From the cell containing the given text, extract its center point as [x, y] coordinate. 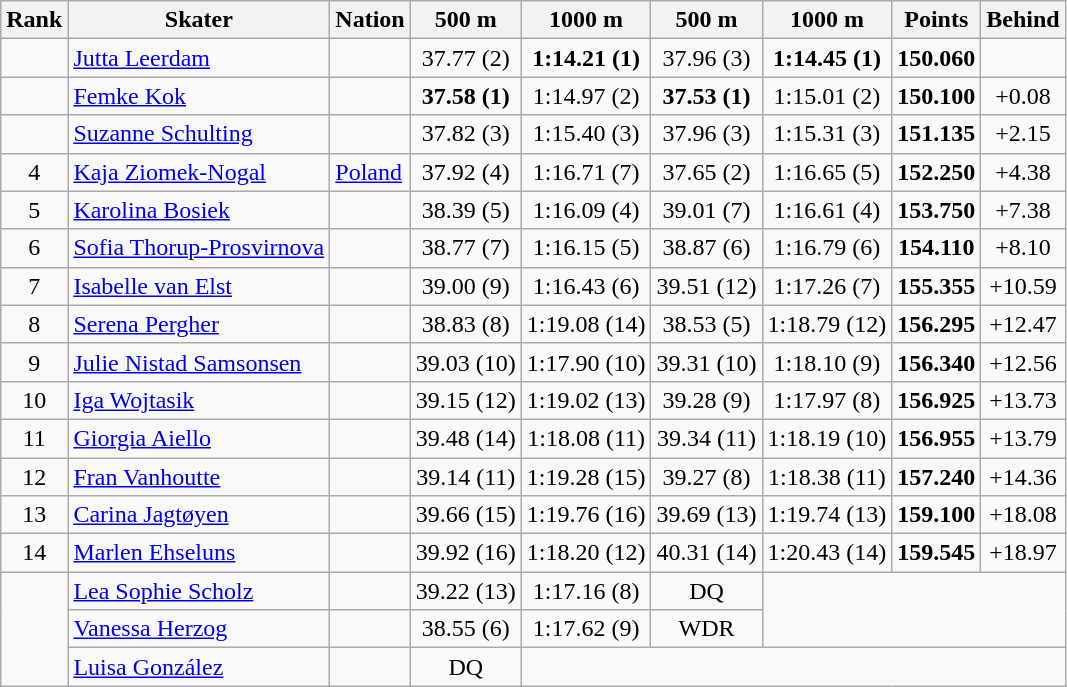
1:18.38 (11) [827, 477]
1:16.15 (5) [586, 248]
+13.79 [1023, 438]
+13.73 [1023, 400]
+0.08 [1023, 96]
39.48 (14) [466, 438]
159.545 [936, 553]
Nation [370, 20]
+4.38 [1023, 172]
+12.56 [1023, 362]
39.27 (8) [706, 477]
1:19.08 (14) [586, 324]
6 [34, 248]
Femke Kok [199, 96]
151.135 [936, 134]
38.39 (5) [466, 210]
1:14.21 (1) [586, 58]
156.340 [936, 362]
39.01 (7) [706, 210]
1:16.71 (7) [586, 172]
1:18.08 (11) [586, 438]
1:14.97 (2) [586, 96]
+10.59 [1023, 286]
Sofia Thorup-Prosvirnova [199, 248]
Points [936, 20]
1:17.90 (10) [586, 362]
155.355 [936, 286]
39.34 (11) [706, 438]
1:16.79 (6) [827, 248]
38.55 (6) [466, 629]
Poland [370, 172]
39.14 (11) [466, 477]
+18.97 [1023, 553]
39.03 (10) [466, 362]
8 [34, 324]
37.53 (1) [706, 96]
11 [34, 438]
10 [34, 400]
1:19.02 (13) [586, 400]
Carina Jagtøyen [199, 515]
Giorgia Aiello [199, 438]
1:16.61 (4) [827, 210]
39.31 (10) [706, 362]
1:18.19 (10) [827, 438]
Serena Pergher [199, 324]
40.31 (14) [706, 553]
39.51 (12) [706, 286]
Marlen Ehseluns [199, 553]
Jutta Leerdam [199, 58]
1:18.79 (12) [827, 324]
Fran Vanhoutte [199, 477]
37.77 (2) [466, 58]
+8.10 [1023, 248]
4 [34, 172]
Karolina Bosiek [199, 210]
39.00 (9) [466, 286]
1:17.97 (8) [827, 400]
37.92 (4) [466, 172]
37.58 (1) [466, 96]
+14.36 [1023, 477]
38.77 (7) [466, 248]
37.65 (2) [706, 172]
157.240 [936, 477]
39.92 (16) [466, 553]
1:19.74 (13) [827, 515]
1:17.62 (9) [586, 629]
39.28 (9) [706, 400]
150.100 [936, 96]
156.955 [936, 438]
7 [34, 286]
5 [34, 210]
WDR [706, 629]
38.53 (5) [706, 324]
12 [34, 477]
Rank [34, 20]
Lea Sophie Scholz [199, 591]
1:18.10 (9) [827, 362]
1:17.16 (8) [586, 591]
39.15 (12) [466, 400]
1:20.43 (14) [827, 553]
Julie Nistad Samsonsen [199, 362]
Behind [1023, 20]
1:15.01 (2) [827, 96]
39.22 (13) [466, 591]
Kaja Ziomek-Nogal [199, 172]
1:16.65 (5) [827, 172]
38.83 (8) [466, 324]
+2.15 [1023, 134]
Vanessa Herzog [199, 629]
37.82 (3) [466, 134]
1:16.43 (6) [586, 286]
Suzanne Schulting [199, 134]
150.060 [936, 58]
+18.08 [1023, 515]
156.925 [936, 400]
+12.47 [1023, 324]
39.69 (13) [706, 515]
153.750 [936, 210]
154.110 [936, 248]
1:15.40 (3) [586, 134]
1:16.09 (4) [586, 210]
152.250 [936, 172]
14 [34, 553]
1:19.76 (16) [586, 515]
1:17.26 (7) [827, 286]
1:14.45 (1) [827, 58]
1:18.20 (12) [586, 553]
13 [34, 515]
156.295 [936, 324]
Isabelle van Elst [199, 286]
Luisa González [199, 667]
1:19.28 (15) [586, 477]
Skater [199, 20]
39.66 (15) [466, 515]
38.87 (6) [706, 248]
159.100 [936, 515]
Iga Wojtasik [199, 400]
9 [34, 362]
+7.38 [1023, 210]
1:15.31 (3) [827, 134]
